Detect which cell encompasses the target text, then output its [x, y] center coordinate. 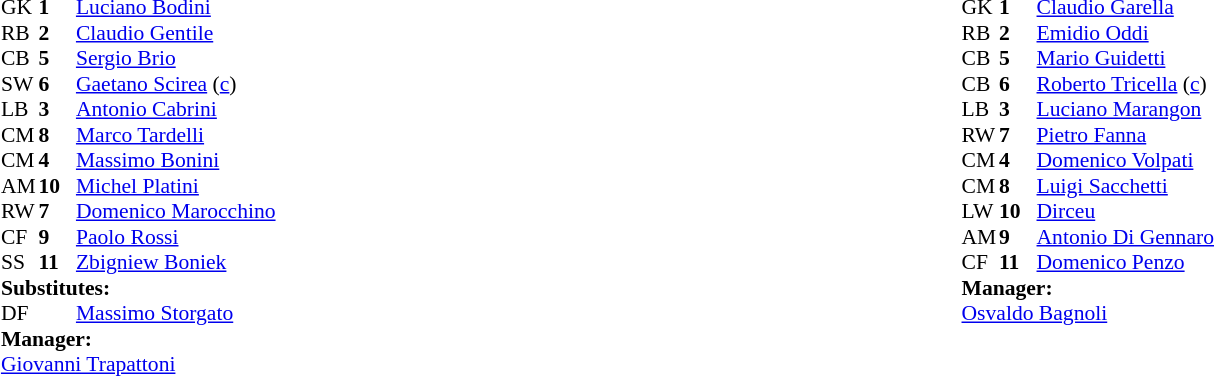
Roberto Tricella (c) [1126, 84]
Domenico Penzo [1126, 263]
Sergio Brio [176, 59]
Antonio Di Gennaro [1126, 237]
Emidio Oddi [1126, 33]
SS [20, 263]
Substitutes: [138, 288]
Domenico Volpati [1126, 161]
LW [981, 211]
Zbigniew Boniek [176, 263]
Pietro Fanna [1126, 135]
Marco Tardelli [176, 135]
Gaetano Scirea (c) [176, 84]
DF [20, 313]
SW [20, 84]
Antonio Cabrini [176, 109]
Massimo Storgato [176, 313]
Mario Guidetti [1126, 59]
Paolo Rossi [176, 237]
Osvaldo Bagnoli [1088, 313]
Claudio Gentile [176, 33]
Luciano Marangon [1126, 109]
Dirceu [1126, 211]
Massimo Bonini [176, 161]
Luigi Sacchetti [1126, 186]
Michel Platini [176, 186]
Domenico Marocchino [176, 211]
